Output the [X, Y] coordinate of the center of the cell containing the given text.  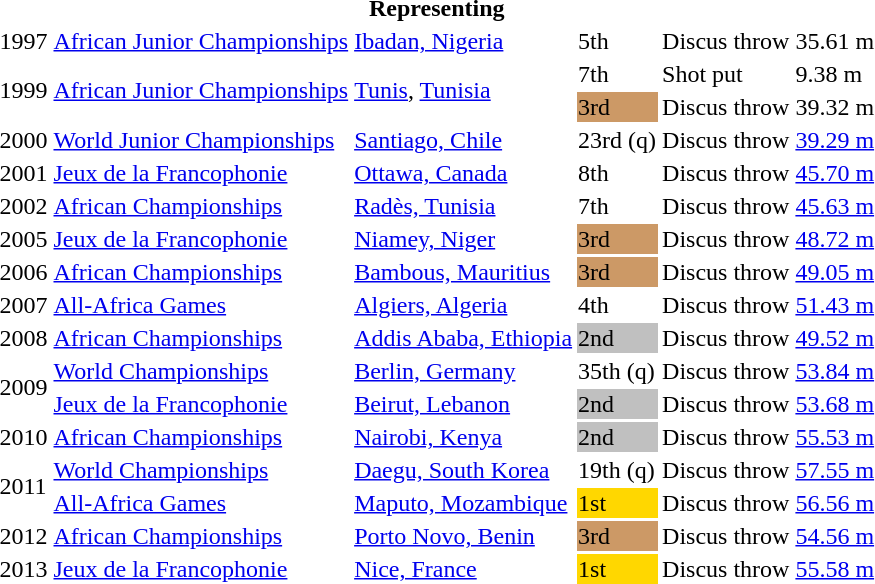
5th [618, 41]
Tunis, Tunisia [464, 90]
Beirut, Lebanon [464, 404]
Ottawa, Canada [464, 173]
Bambous, Mauritius [464, 272]
23rd (q) [618, 140]
Algiers, Algeria [464, 305]
Addis Ababa, Ethiopia [464, 338]
Niamey, Niger [464, 239]
Maputo, Mozambique [464, 503]
Ibadan, Nigeria [464, 41]
Porto Novo, Benin [464, 536]
Nairobi, Kenya [464, 437]
Santiago, Chile [464, 140]
Berlin, Germany [464, 371]
Nice, France [464, 569]
Daegu, South Korea [464, 470]
World Junior Championships [201, 140]
Shot put [726, 74]
8th [618, 173]
35th (q) [618, 371]
Radès, Tunisia [464, 206]
19th (q) [618, 470]
4th [618, 305]
